Locate the cell with the specified text and output its (X, Y) center coordinate. 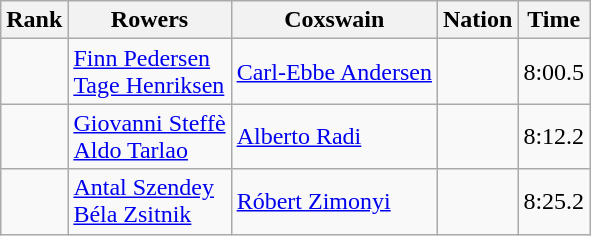
Rowers (150, 20)
Time (554, 20)
Nation (477, 20)
Coxswain (334, 20)
8:12.2 (554, 136)
Róbert Zimonyi (334, 202)
Alberto Radi (334, 136)
8:25.2 (554, 202)
Finn PedersenTage Henriksen (150, 72)
Antal SzendeyBéla Zsitnik (150, 202)
Carl-Ebbe Andersen (334, 72)
8:00.5 (554, 72)
Rank (34, 20)
Giovanni SteffèAldo Tarlao (150, 136)
